For the text-containing cell, return its midpoint in (x, y) coordinate format. 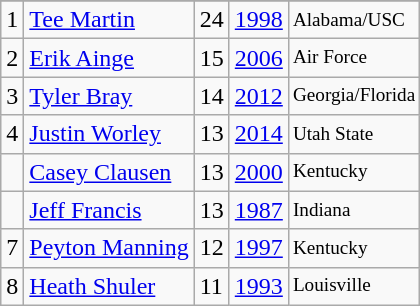
Air Force (354, 58)
1 (12, 20)
1997 (258, 248)
Justin Worley (109, 134)
14 (212, 96)
Tee Martin (109, 20)
Jeff Francis (109, 210)
24 (212, 20)
Peyton Manning (109, 248)
7 (12, 248)
15 (212, 58)
12 (212, 248)
2006 (258, 58)
Tyler Bray (109, 96)
1987 (258, 210)
2000 (258, 172)
4 (12, 134)
Casey Clausen (109, 172)
2 (12, 58)
2012 (258, 96)
2014 (258, 134)
1998 (258, 20)
8 (12, 286)
3 (12, 96)
Utah State (354, 134)
Louisville (354, 286)
Georgia/Florida (354, 96)
11 (212, 286)
Erik Ainge (109, 58)
Alabama/USC (354, 20)
Indiana (354, 210)
1993 (258, 286)
Heath Shuler (109, 286)
